Identify which cell holds the provided text, then report its [X, Y] central coordinate. 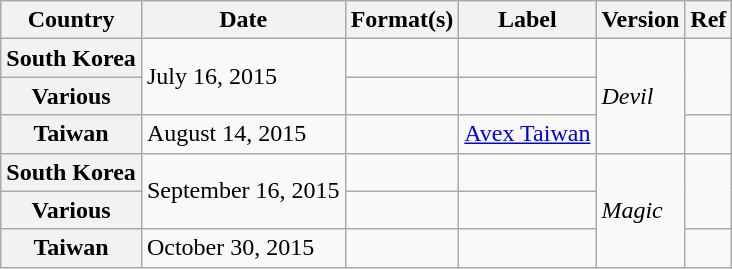
October 30, 2015 [243, 248]
Avex Taiwan [528, 134]
Date [243, 20]
August 14, 2015 [243, 134]
Version [640, 20]
Devil [640, 96]
September 16, 2015 [243, 191]
Magic [640, 210]
Format(s) [402, 20]
Country [72, 20]
Ref [708, 20]
Label [528, 20]
July 16, 2015 [243, 77]
